Return the (x, y) coordinate for the center point of the cell that contains the specified text.  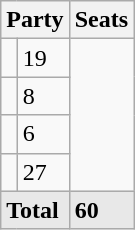
19 (43, 58)
Party (35, 20)
Total (35, 210)
27 (43, 172)
8 (43, 96)
Seats (101, 20)
6 (43, 134)
60 (101, 210)
